For the text-containing cell, return its midpoint in [x, y] coordinate format. 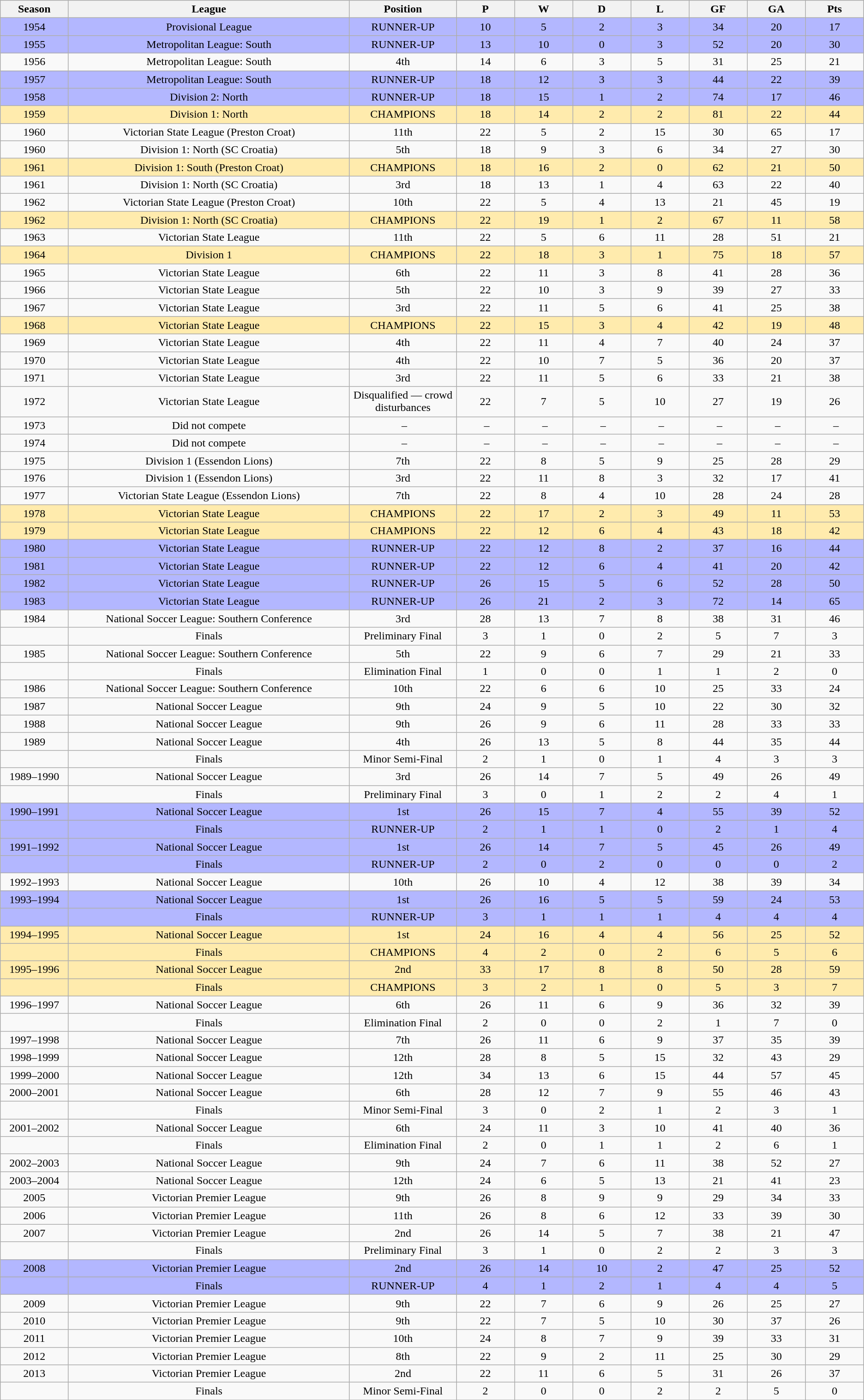
Pts [834, 9]
75 [718, 255]
1996–1997 [34, 1005]
1970 [34, 360]
23 [834, 1180]
1971 [34, 378]
56 [718, 935]
72 [718, 601]
1991–1992 [34, 847]
1998–1999 [34, 1057]
1963 [34, 238]
Division 2: North [209, 97]
Provisional League [209, 27]
1989 [34, 741]
1986 [34, 689]
2007 [34, 1233]
1955 [34, 44]
51 [776, 238]
2010 [34, 1321]
Disqualified — crowd disturbances [402, 401]
1968 [34, 325]
1984 [34, 619]
8th [402, 1356]
2002–2003 [34, 1163]
2011 [34, 1338]
2001–2002 [34, 1128]
Season [34, 9]
1969 [34, 343]
2000–2001 [34, 1093]
1978 [34, 513]
1954 [34, 27]
1975 [34, 460]
1985 [34, 654]
1997–1998 [34, 1040]
1974 [34, 443]
GA [776, 9]
48 [834, 325]
1987 [34, 706]
1990–1991 [34, 812]
1967 [34, 308]
1957 [34, 79]
1995–1996 [34, 970]
D [602, 9]
1958 [34, 97]
Division 1: South (Preston Croat) [209, 167]
1992–1993 [34, 882]
1999–2000 [34, 1075]
2009 [34, 1303]
1973 [34, 425]
League [209, 9]
1983 [34, 601]
62 [718, 167]
1976 [34, 478]
1956 [34, 62]
1972 [34, 401]
1964 [34, 255]
1994–1995 [34, 935]
58 [834, 220]
Victorian State League (Essendon Lions) [209, 495]
74 [718, 97]
2008 [34, 1268]
1959 [34, 114]
1982 [34, 584]
1966 [34, 290]
2005 [34, 1198]
2006 [34, 1215]
63 [718, 185]
P [486, 9]
1989–1990 [34, 776]
2013 [34, 1374]
GF [718, 9]
Position [402, 9]
W [544, 9]
1965 [34, 273]
1977 [34, 495]
1993–1994 [34, 900]
Division 1 [209, 255]
2012 [34, 1356]
1979 [34, 531]
1988 [34, 724]
Division 1: North [209, 114]
81 [718, 114]
1980 [34, 548]
2003–2004 [34, 1180]
67 [718, 220]
L [660, 9]
1981 [34, 566]
